Find where the given text appears and provide that cell's center as [x, y] coordinate. 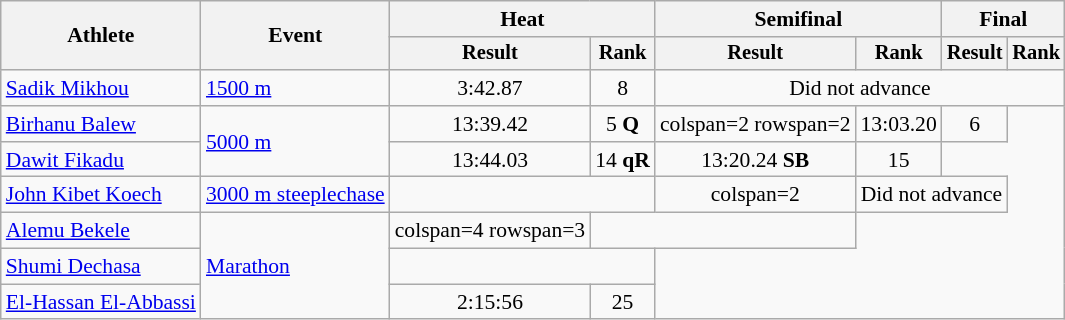
3:42.87 [490, 88]
Birhanu Balew [101, 124]
Semifinal [798, 19]
Event [296, 36]
13:44.03 [490, 160]
Dawit Fikadu [101, 160]
5 Q [622, 124]
colspan=2 rowspan=2 [756, 124]
14 qR [622, 160]
6 [975, 124]
13:03.20 [898, 124]
13:39.42 [490, 124]
Marathon [296, 266]
5000 m [296, 142]
Shumi Dechasa [101, 267]
colspan=4 rowspan=3 [490, 231]
Athlete [101, 36]
8 [622, 88]
2:15:56 [490, 302]
15 [898, 160]
colspan=2 [756, 195]
13:20.24 SB [756, 160]
El-Hassan El-Abbassi [101, 302]
Final [1004, 19]
25 [622, 302]
Heat [522, 19]
John Kibet Koech [101, 195]
Alemu Bekele [101, 231]
3000 m steeplechase [296, 195]
1500 m [296, 88]
Sadik Mikhou [101, 88]
